Locate the cell with the specified text and output its (X, Y) center coordinate. 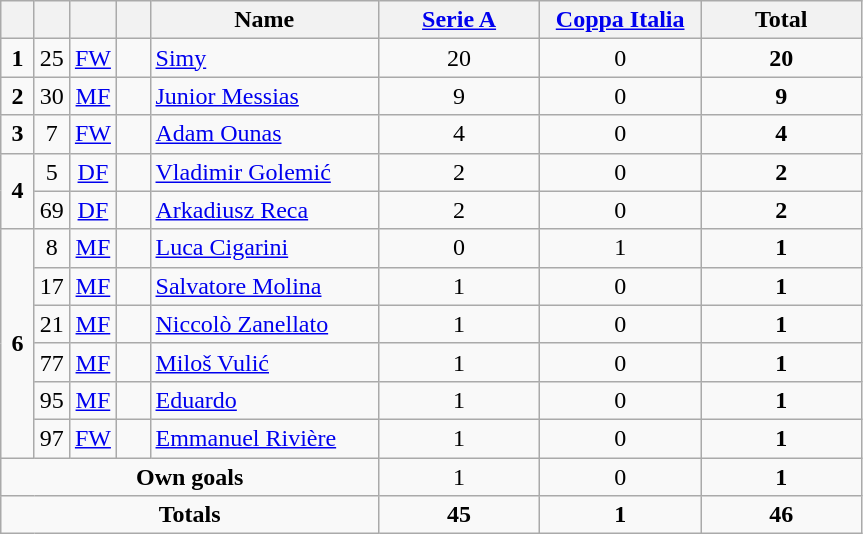
Serie A (460, 20)
Totals (190, 515)
7 (52, 134)
77 (52, 362)
Junior Messias (264, 96)
97 (52, 438)
95 (52, 400)
46 (782, 515)
45 (460, 515)
69 (52, 210)
Total (782, 20)
30 (52, 96)
3 (18, 134)
5 (52, 172)
6 (18, 343)
8 (52, 248)
Arkadiusz Reca (264, 210)
Adam Ounas (264, 134)
Coppa Italia (620, 20)
Own goals (190, 477)
Eduardo (264, 400)
Name (264, 20)
Salvatore Molina (264, 286)
Niccolò Zanellato (264, 324)
Luca Cigarini (264, 248)
25 (52, 58)
17 (52, 286)
Miloš Vulić (264, 362)
Simy (264, 58)
Emmanuel Rivière (264, 438)
21 (52, 324)
Vladimir Golemić (264, 172)
